Locate the cell with the specified text and output its [x, y] center coordinate. 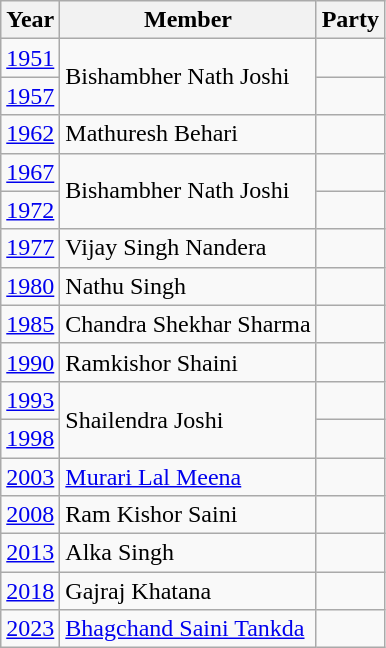
Chandra Shekhar Sharma [188, 324]
1977 [30, 248]
1951 [30, 58]
1967 [30, 172]
Murari Lal Meena [188, 477]
1998 [30, 438]
2003 [30, 477]
Ram Kishor Saini [188, 515]
Nathu Singh [188, 286]
1985 [30, 324]
Party [350, 20]
1972 [30, 210]
1993 [30, 400]
Alka Singh [188, 553]
Mathuresh Behari [188, 134]
1957 [30, 96]
1990 [30, 362]
Shailendra Joshi [188, 419]
Bhagchand Saini Tankda [188, 629]
1980 [30, 286]
2023 [30, 629]
Gajraj Khatana [188, 591]
Year [30, 20]
2018 [30, 591]
2013 [30, 553]
1962 [30, 134]
Member [188, 20]
Vijay Singh Nandera [188, 248]
Ramkishor Shaini [188, 362]
2008 [30, 515]
